Return (X, Y) of the center of cell containing provided text 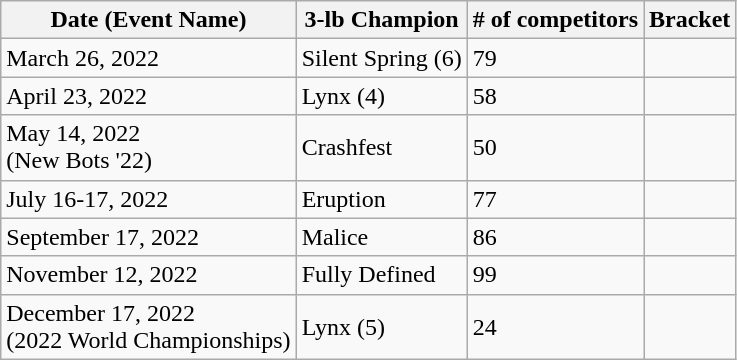
December 17, 2022(2022 World Championships) (148, 326)
Bracket (690, 20)
Malice (382, 237)
24 (555, 326)
April 23, 2022 (148, 96)
77 (555, 199)
50 (555, 148)
Fully Defined (382, 275)
79 (555, 58)
Date (Event Name) (148, 20)
Lynx (4) (382, 96)
July 16-17, 2022 (148, 199)
November 12, 2022 (148, 275)
99 (555, 275)
86 (555, 237)
March 26, 2022 (148, 58)
Eruption (382, 199)
3-lb Champion (382, 20)
September 17, 2022 (148, 237)
Silent Spring (6) (382, 58)
58 (555, 96)
Crashfest (382, 148)
# of competitors (555, 20)
May 14, 2022(New Bots '22) (148, 148)
Lynx (5) (382, 326)
